Identify which cell holds the provided text, then report its [X, Y] central coordinate. 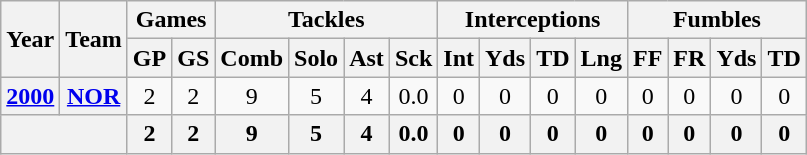
Lng [601, 58]
Fumbles [716, 20]
GP [149, 58]
Ast [367, 58]
NOR [94, 96]
Games [170, 20]
Solo [316, 58]
Tackles [326, 20]
Int [459, 58]
FF [647, 58]
FR [690, 58]
GS [194, 58]
Year [30, 39]
Team [94, 39]
Comb [252, 58]
2000 [30, 96]
Sck [413, 58]
Interceptions [533, 20]
